Find where the given text appears and provide that cell's center as (X, Y) coordinate. 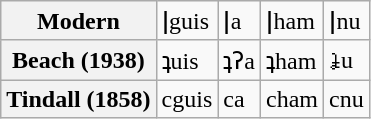
cnu (347, 99)
cham (292, 99)
Modern (78, 21)
𝼍u (347, 60)
ǀa (240, 21)
ǀnu (347, 21)
ǀguis (187, 21)
ca (240, 99)
Beach (1938) (78, 60)
ʇʔa (240, 60)
cguis (187, 99)
ǀham (292, 21)
ʇham (292, 60)
Tindall (1858) (78, 99)
ʇuis (187, 60)
